Capture the cell that displays the provided text and extract its (X, Y) central coordinate. 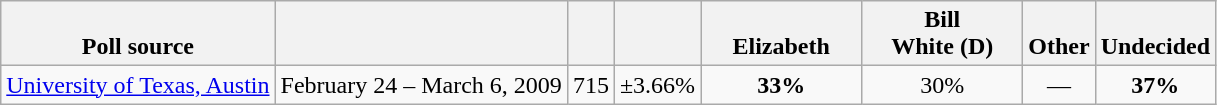
715 (590, 85)
Poll source (138, 34)
37% (1155, 85)
February 24 – March 6, 2009 (421, 85)
Elizabeth (782, 34)
University of Texas, Austin (138, 85)
±3.66% (657, 85)
Other (1059, 34)
33% (782, 85)
Undecided (1155, 34)
— (1059, 85)
30% (942, 85)
BillWhite (D) (942, 34)
